Return the [x, y] coordinate for the center point of the cell that contains the specified text.  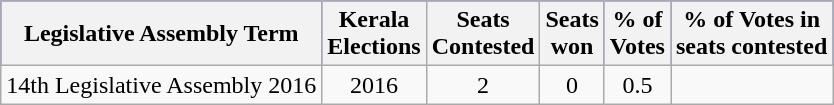
2 [483, 85]
0.5 [637, 85]
% of Votes [637, 34]
0 [572, 85]
% of Votes inseats contested [751, 34]
14th Legislative Assembly 2016 [162, 85]
2016 [374, 85]
Seatswon [572, 34]
SeatsContested [483, 34]
Kerala Elections [374, 34]
Legislative Assembly Term [162, 34]
